Extract the (X, Y) coordinate from the center of the cell holding the provided text.  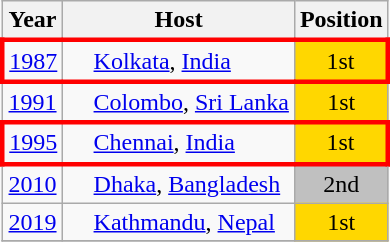
Chennai, India (179, 142)
Kathmandu, Nepal (179, 222)
1987 (32, 60)
1995 (32, 142)
Dhaka, Bangladesh (179, 184)
Colombo, Sri Lanka (179, 102)
2010 (32, 184)
Host (179, 21)
Position (341, 21)
2019 (32, 222)
1991 (32, 102)
2nd (341, 184)
Year (32, 21)
Kolkata, India (179, 60)
